Return [X, Y] of the center of cell containing provided text 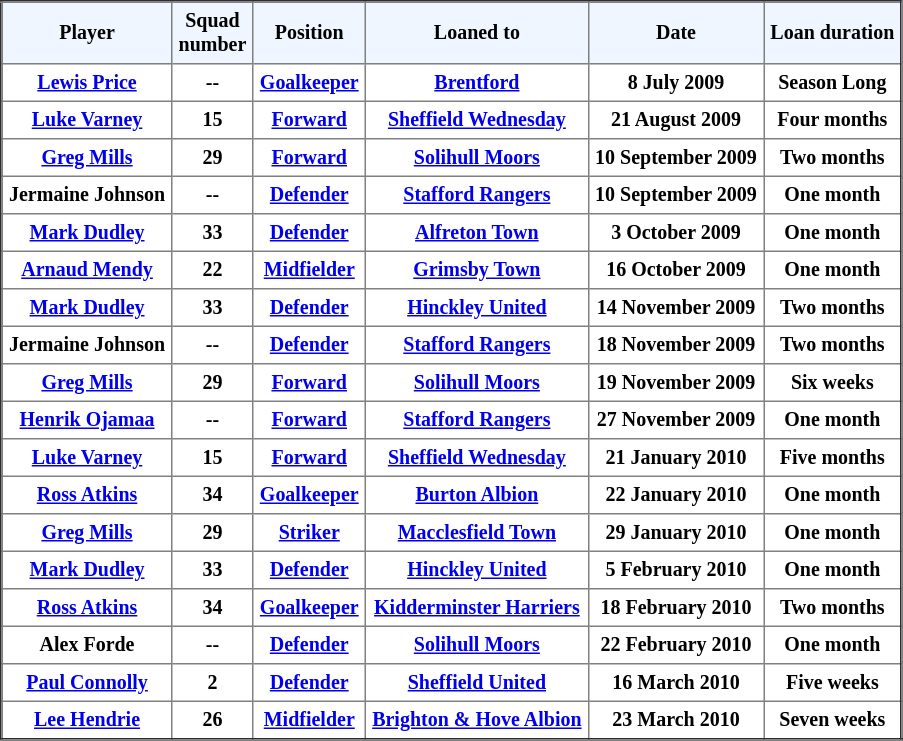
Season Long [833, 83]
Brighton & Hove Albion [476, 720]
Paul Connolly [87, 683]
26 [212, 720]
19 November 2009 [676, 383]
Loaned to [476, 33]
Striker [309, 533]
18 November 2009 [676, 345]
22 January 2010 [676, 495]
Loan duration [833, 33]
22 February 2010 [676, 645]
Player [87, 33]
Squadnumber [212, 33]
Alex Forde [87, 645]
8 July 2009 [676, 83]
18 February 2010 [676, 608]
Seven weeks [833, 720]
21 August 2009 [676, 120]
2 [212, 683]
23 March 2010 [676, 720]
21 January 2010 [676, 458]
Lewis Price [87, 83]
Henrik Ojamaa [87, 420]
Sheffield United [476, 683]
27 November 2009 [676, 420]
Macclesfield Town [476, 533]
Burton Albion [476, 495]
16 March 2010 [676, 683]
Brentford [476, 83]
Grimsby Town [476, 270]
Alfreton Town [476, 233]
14 November 2009 [676, 308]
22 [212, 270]
3 October 2009 [676, 233]
16 October 2009 [676, 270]
Kidderminster Harriers [476, 608]
5 February 2010 [676, 570]
Five months [833, 458]
Lee Hendrie [87, 720]
Arnaud Mendy [87, 270]
Five weeks [833, 683]
Four months [833, 120]
Position [309, 33]
Date [676, 33]
Six weeks [833, 383]
29 January 2010 [676, 533]
